From the cell containing the given text, extract its center point as [x, y] coordinate. 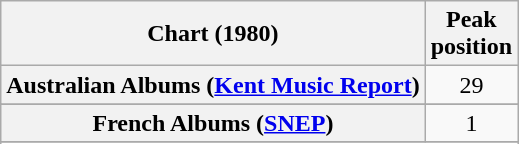
1 [471, 123]
Peakposition [471, 34]
29 [471, 85]
French Albums (SNEP) [213, 123]
Chart (1980) [213, 34]
Australian Albums (Kent Music Report) [213, 85]
